Return the (X, Y) coordinate for the center point of the cell that contains the specified text.  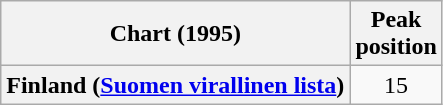
Peakposition (396, 34)
15 (396, 85)
Chart (1995) (176, 34)
Finland (Suomen virallinen lista) (176, 85)
